Extract the (x, y) coordinate from the center of the cell holding the provided text.  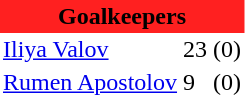
(0) (227, 50)
Iliya Valov (90, 50)
Goalkeepers (122, 16)
23 (195, 50)
